Provide the [X, Y] coordinate of the cell's center where the given text is located.  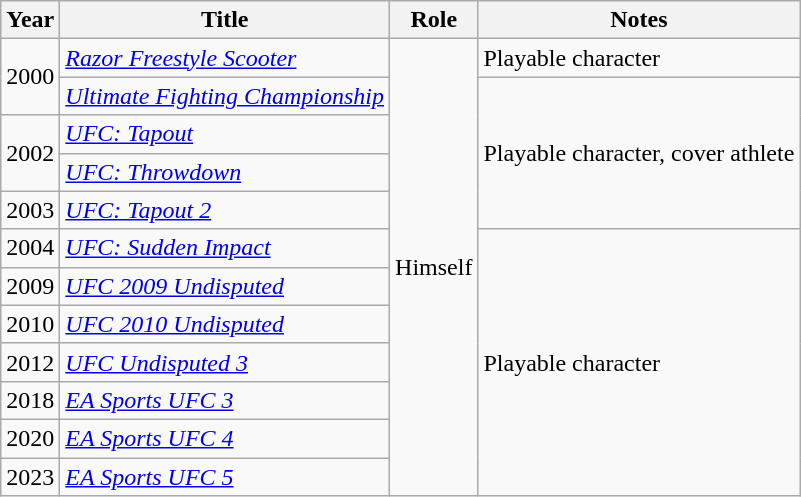
UFC 2010 Undisputed [225, 324]
2012 [30, 362]
UFC Undisputed 3 [225, 362]
UFC: Throwdown [225, 172]
2018 [30, 400]
UFC: Tapout 2 [225, 210]
Himself [434, 268]
Playable character, cover athlete [639, 153]
Ultimate Fighting Championship [225, 96]
UFC 2009 Undisputed [225, 286]
UFC: Sudden Impact [225, 248]
Title [225, 20]
Role [434, 20]
Notes [639, 20]
2000 [30, 77]
EA Sports UFC 3 [225, 400]
2010 [30, 324]
Year [30, 20]
EA Sports UFC 5 [225, 477]
2004 [30, 248]
UFC: Tapout [225, 134]
2009 [30, 286]
2003 [30, 210]
Razor Freestyle Scooter [225, 58]
2023 [30, 477]
2002 [30, 153]
EA Sports UFC 4 [225, 438]
2020 [30, 438]
